Output the [x, y] coordinate of the center of the cell containing the given text.  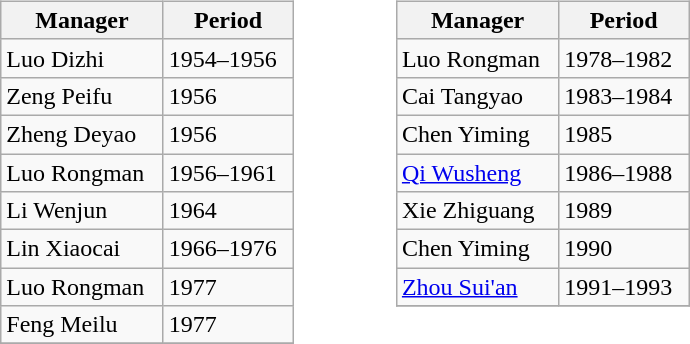
1966–1976 [228, 249]
1986–1988 [624, 173]
1964 [228, 211]
Zhou Sui'an [477, 287]
1956–1961 [228, 173]
Qi Wusheng [477, 173]
Cai Tangyao [477, 96]
1990 [624, 249]
Zeng Peifu [82, 96]
Luo Dizhi [82, 58]
Feng Meilu [82, 325]
1991–1993 [624, 287]
1983–1984 [624, 96]
1985 [624, 134]
Zheng Deyao [82, 134]
Lin Xiaocai [82, 249]
Li Wenjun [82, 211]
Xie Zhiguang [477, 211]
1954–1956 [228, 58]
1989 [624, 211]
1978–1982 [624, 58]
